Determine the (X, Y) coordinate at the center of the cell enclosing the given text.  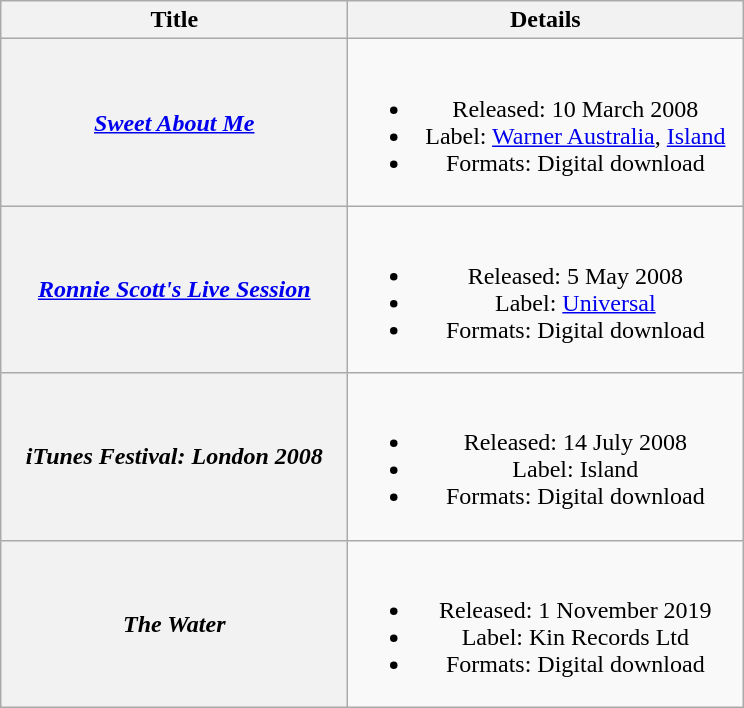
Released: 5 May 2008Label: UniversalFormats: Digital download (546, 290)
The Water (174, 624)
Released: 10 March 2008Label: Warner Australia, IslandFormats: Digital download (546, 122)
Ronnie Scott's Live Session (174, 290)
Title (174, 20)
Sweet About Me (174, 122)
iTunes Festival: London 2008 (174, 456)
Released: 14 July 2008Label: IslandFormats: Digital download (546, 456)
Released: 1 November 2019Label: Kin Records LtdFormats: Digital download (546, 624)
Details (546, 20)
